Find where the given text appears and provide that cell's center as (x, y) coordinate. 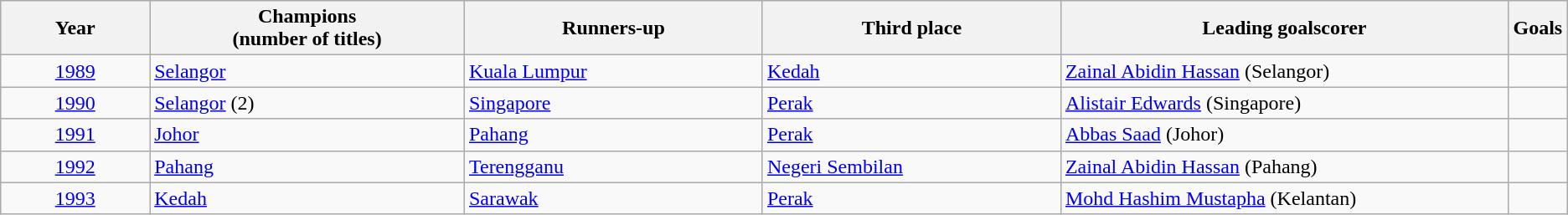
Runners-up (613, 28)
Goals (1538, 28)
Mohd Hashim Mustapha (Kelantan) (1284, 198)
Zainal Abidin Hassan (Pahang) (1284, 166)
Singapore (613, 103)
1991 (75, 135)
1989 (75, 71)
Alistair Edwards (Singapore) (1284, 103)
Abbas Saad (Johor) (1284, 135)
Selangor (2) (307, 103)
1993 (75, 198)
Selangor (307, 71)
Terengganu (613, 166)
Leading goalscorer (1284, 28)
Kuala Lumpur (613, 71)
Johor (307, 135)
Year (75, 28)
Third place (911, 28)
1992 (75, 166)
Negeri Sembilan (911, 166)
Sarawak (613, 198)
Champions(number of titles) (307, 28)
Zainal Abidin Hassan (Selangor) (1284, 71)
1990 (75, 103)
